Return [X, Y] of the center of cell containing provided text 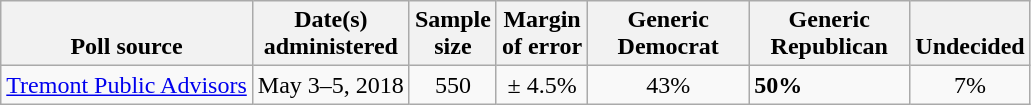
Undecided [970, 34]
May 3–5, 2018 [330, 85]
Poll source [127, 34]
Samplesize [452, 34]
50% [830, 85]
Marginof error [542, 34]
550 [452, 85]
7% [970, 85]
± 4.5% [542, 85]
Date(s)administered [330, 34]
43% [668, 85]
Tremont Public Advisors [127, 85]
GenericRepublican [830, 34]
GenericDemocrat [668, 34]
